Find where the given text appears and provide that cell's center as [X, Y] coordinate. 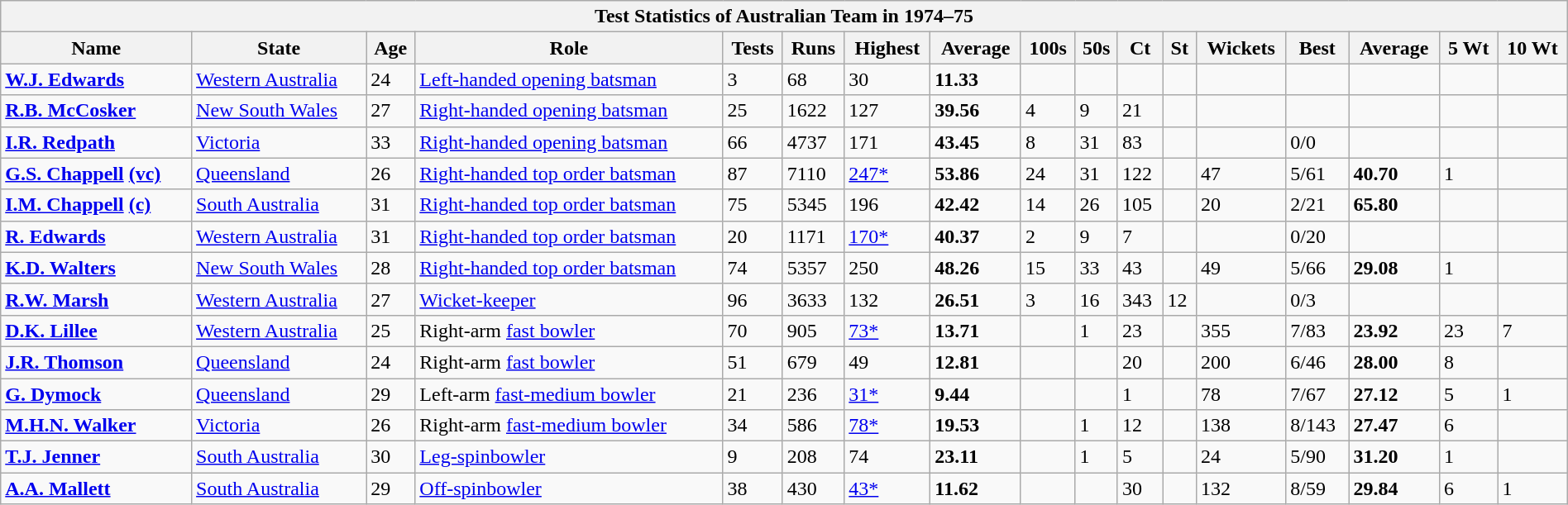
Leg-spinbowler [569, 457]
51 [753, 362]
29.08 [1394, 268]
679 [814, 362]
200 [1241, 362]
40.37 [976, 236]
5/66 [1317, 268]
5345 [814, 205]
Tests [753, 48]
8/59 [1317, 488]
Off-spinbowler [569, 488]
Left-arm fast-medium bowler [569, 394]
196 [887, 205]
Test Statistics of Australian Team in 1974–75 [784, 17]
105 [1140, 205]
14 [1047, 205]
Best [1317, 48]
0/20 [1317, 236]
2/21 [1317, 205]
R.W. Marsh [96, 299]
83 [1140, 142]
I.R. Redpath [96, 142]
208 [814, 457]
1622 [814, 111]
K.D. Walters [96, 268]
31.20 [1394, 457]
29.84 [1394, 488]
170* [887, 236]
Name [96, 48]
A.A. Mallett [96, 488]
Runs [814, 48]
15 [1047, 268]
0/3 [1317, 299]
Role [569, 48]
27.47 [1394, 426]
171 [887, 142]
31* [887, 394]
J.R. Thomson [96, 362]
7/67 [1317, 394]
40.70 [1394, 174]
Age [390, 48]
I.M. Chappell (c) [96, 205]
78 [1241, 394]
87 [753, 174]
R.B. McCosker [96, 111]
4 [1047, 111]
23.11 [976, 457]
8/143 [1317, 426]
65.80 [1394, 205]
G. Dymock [96, 394]
11.62 [976, 488]
34 [753, 426]
27.12 [1394, 394]
9.44 [976, 394]
23.92 [1394, 331]
Right-arm fast-medium bowler [569, 426]
236 [814, 394]
53.86 [976, 174]
13.71 [976, 331]
68 [814, 79]
5/90 [1317, 457]
State [280, 48]
5/61 [1317, 174]
St [1179, 48]
905 [814, 331]
26.51 [976, 299]
12.81 [976, 362]
47 [1241, 174]
0/0 [1317, 142]
73* [887, 331]
39.56 [976, 111]
78* [887, 426]
G.S. Chappell (vc) [96, 174]
Wicket-keeper [569, 299]
43.45 [976, 142]
250 [887, 268]
6/46 [1317, 362]
5357 [814, 268]
2 [1047, 236]
48.26 [976, 268]
R. Edwards [96, 236]
100s [1047, 48]
D.K. Lillee [96, 331]
11.33 [976, 79]
50s [1097, 48]
Ct [1140, 48]
43 [1140, 268]
4737 [814, 142]
586 [814, 426]
343 [1140, 299]
3633 [814, 299]
75 [753, 205]
Wickets [1241, 48]
38 [753, 488]
19.53 [976, 426]
355 [1241, 331]
T.J. Jenner [96, 457]
96 [753, 299]
M.H.N. Walker [96, 426]
127 [887, 111]
28.00 [1394, 362]
122 [1140, 174]
5 Wt [1469, 48]
43* [887, 488]
10 Wt [1532, 48]
7110 [814, 174]
138 [1241, 426]
28 [390, 268]
7/83 [1317, 331]
247* [887, 174]
16 [1097, 299]
W.J. Edwards [96, 79]
1171 [814, 236]
430 [814, 488]
Left-handed opening batsman [569, 79]
42.42 [976, 205]
Highest [887, 48]
66 [753, 142]
70 [753, 331]
